Detect which cell encompasses the target text, then output its (X, Y) center coordinate. 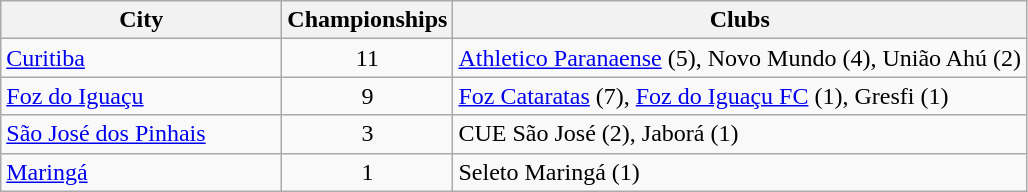
Foz do Iguaçu (142, 96)
Maringá (142, 172)
Athletico Paranaense (5), Novo Mundo (4), União Ahú (2) (740, 58)
Foz Cataratas (7), Foz do Iguaçu FC (1), Gresfi (1) (740, 96)
Curitiba (142, 58)
Clubs (740, 20)
11 (368, 58)
Championships (368, 20)
1 (368, 172)
City (142, 20)
3 (368, 134)
9 (368, 96)
CUE São José (2), Jaborá (1) (740, 134)
Seleto Maringá (1) (740, 172)
São José dos Pinhais (142, 134)
